Detect which cell encompasses the target text, then output its (x, y) center coordinate. 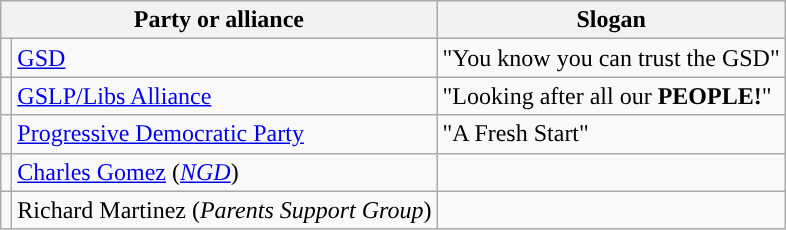
"Looking after all our PEOPLE!" (611, 96)
GSD (224, 58)
Richard Martinez (Parents Support Group) (224, 210)
"A Fresh Start" (611, 134)
GSLP/Libs Alliance (224, 96)
Charles Gomez (NGD) (224, 172)
Party or alliance (219, 20)
Progressive Democratic Party (224, 134)
"You know you can trust the GSD" (611, 58)
Slogan (611, 20)
